Search for the cell housing the specified text and yield its (X, Y) center coordinate. 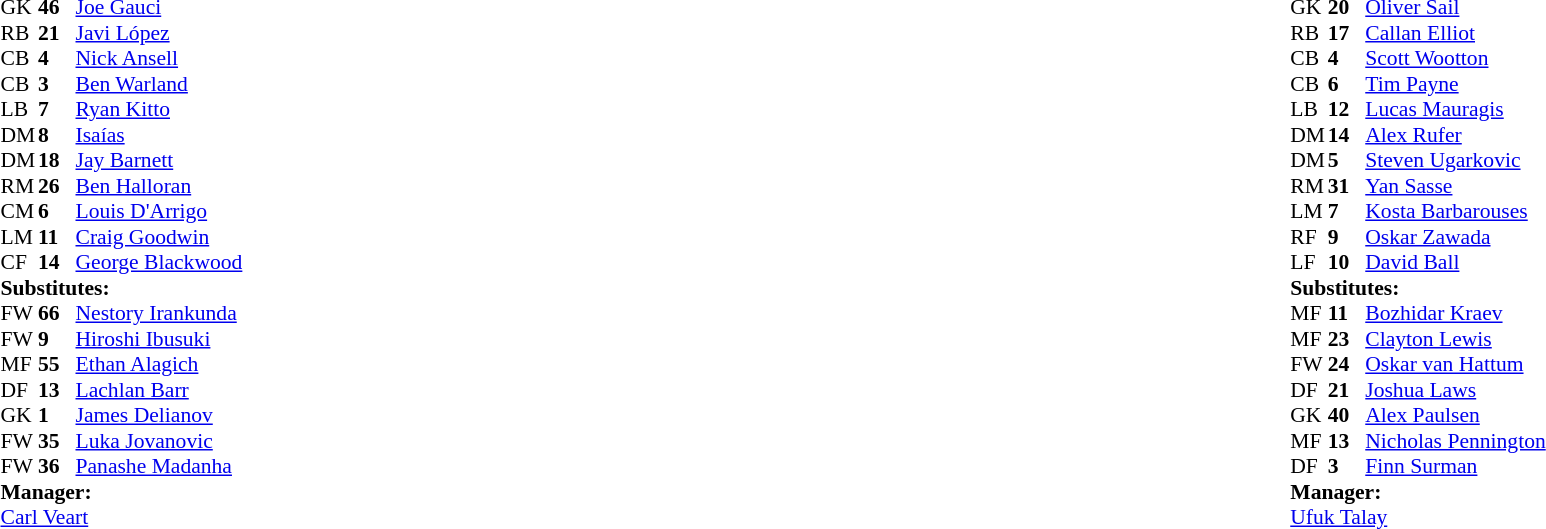
Ben Warland (160, 84)
26 (57, 186)
Luka Jovanovic (160, 441)
5 (1347, 161)
George Blackwood (160, 263)
Ben Halloran (160, 186)
Jay Barnett (160, 161)
Ryan Kitto (160, 109)
Lachlan Barr (160, 390)
Kosta Barbarouses (1455, 211)
Louis D'Arrigo (160, 211)
Steven Ugarkovic (1455, 161)
35 (57, 441)
36 (57, 467)
Ethan Alagich (160, 365)
Panashe Madanha (160, 467)
Oskar Zawada (1455, 237)
CM (19, 211)
LF (1309, 263)
12 (1347, 109)
Clayton Lewis (1455, 339)
Alex Paulsen (1455, 415)
66 (57, 313)
Finn Surman (1455, 467)
Nicholas Pennington (1455, 441)
40 (1347, 415)
Craig Goodwin (160, 237)
Nestory Irankunda (160, 313)
8 (57, 135)
David Ball (1455, 263)
RF (1309, 237)
Joshua Laws (1455, 390)
Callan Elliot (1455, 33)
Oskar van Hattum (1455, 365)
Alex Rufer (1455, 135)
Tim Payne (1455, 84)
Hiroshi Ibusuki (160, 339)
55 (57, 365)
Isaías (160, 135)
Bozhidar Kraev (1455, 313)
24 (1347, 365)
10 (1347, 263)
17 (1347, 33)
23 (1347, 339)
CF (19, 263)
Lucas Mauragis (1455, 109)
Javi López (160, 33)
18 (57, 161)
Scott Wootton (1455, 59)
31 (1347, 186)
James Delianov (160, 415)
1 (57, 415)
Yan Sasse (1455, 186)
Nick Ansell (160, 59)
